Find where the given text appears and provide that cell's center as [x, y] coordinate. 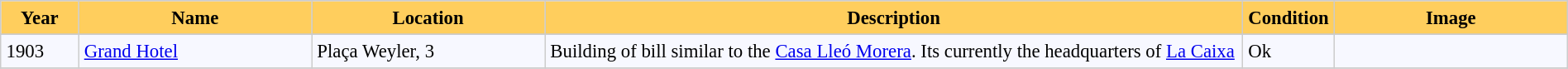
Name [195, 17]
Condition [1288, 17]
Year [40, 17]
Image [1451, 17]
1903 [40, 51]
Location [428, 17]
Grand Hotel [195, 51]
Description [894, 17]
Ok [1288, 51]
Plaça Weyler, 3 [428, 51]
Building of bill similar to the Casa Lleó Morera. Its currently the headquarters of La Caixa [894, 51]
